Find where the given text appears and provide that cell's center as [X, Y] coordinate. 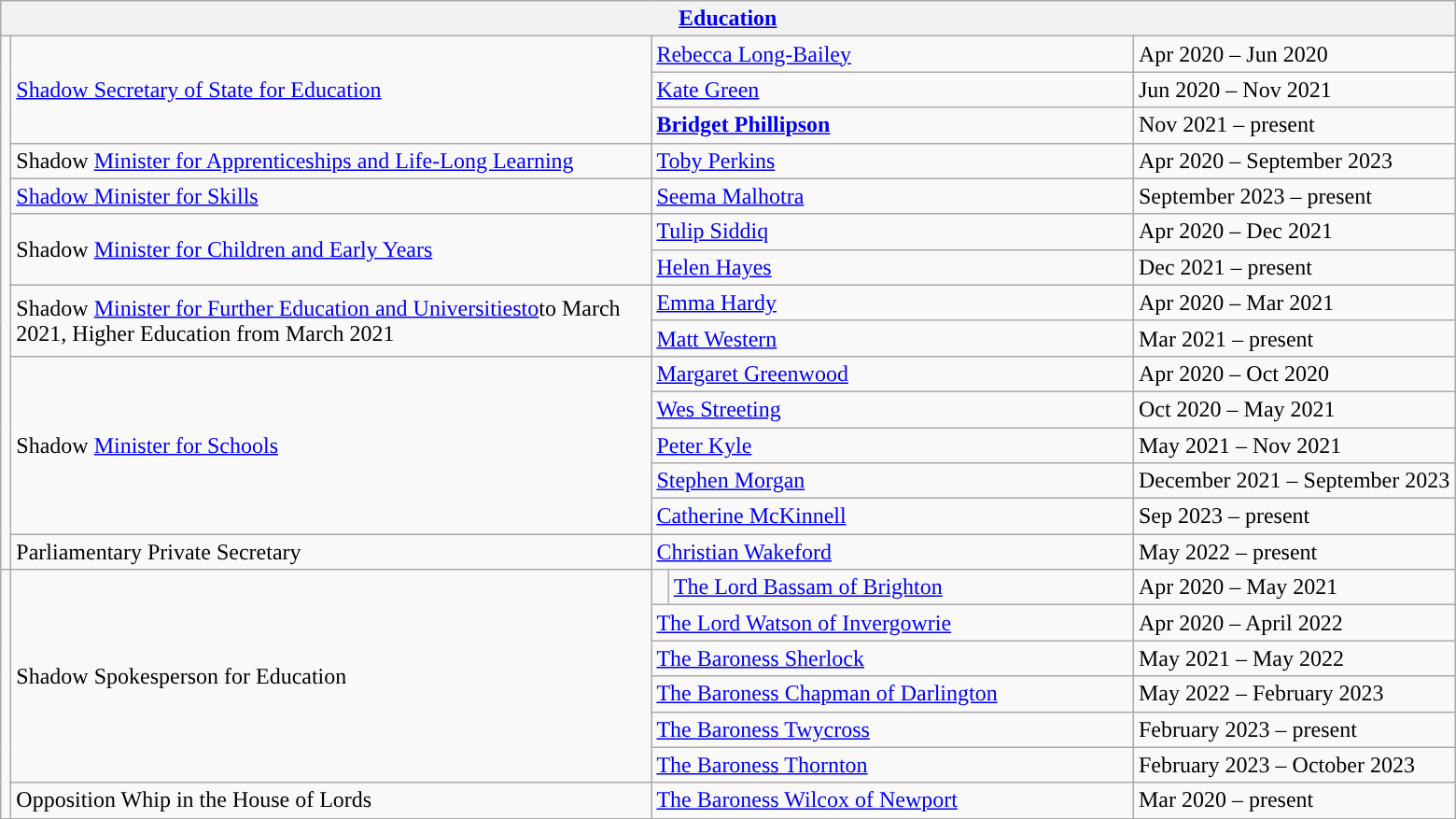
Toby Perkins [892, 161]
The Lord Bassam of Brighton [901, 587]
The Baroness Twycross [892, 729]
Oct 2020 – May 2021 [1294, 409]
Shadow Minister for Children and Early Years [331, 249]
May 2022 – present [1294, 552]
Apr 2020 – April 2022 [1294, 623]
Apr 2020 – May 2021 [1294, 587]
Shadow Minister for Schools [331, 445]
Apr 2020 – September 2023 [1294, 161]
May 2021 – May 2022 [1294, 658]
Apr 2020 – Mar 2021 [1294, 303]
Shadow Spokesperson for Education [331, 676]
Matt Western [892, 338]
Margaret Greenwood [892, 374]
Mar 2020 – present [1294, 800]
Apr 2020 – Jun 2020 [1294, 54]
Bridget Phillipson [892, 125]
May 2021 – Nov 2021 [1294, 445]
February 2023 – present [1294, 729]
Sep 2023 – present [1294, 516]
September 2023 – present [1294, 196]
February 2023 – October 2023 [1294, 765]
Christian Wakeford [892, 552]
Shadow Minister for Further Education and Universitiestoto March 2021, Higher Education from March 2021 [331, 320]
The Baroness Thornton [892, 765]
Shadow Minister for Apprenticeships and Life-Long Learning [331, 161]
Peter Kyle [892, 445]
Wes Streeting [892, 409]
Nov 2021 – present [1294, 125]
Parliamentary Private Secretary [331, 552]
Seema Malhotra [892, 196]
May 2022 – February 2023 [1294, 694]
Shadow Secretary of State for Education [331, 90]
Stephen Morgan [892, 481]
The Baroness Sherlock [892, 658]
Apr 2020 – Dec 2021 [1294, 232]
Education [728, 19]
Catherine McKinnell [892, 516]
Kate Green [892, 90]
Helen Hayes [892, 267]
The Baroness Chapman of Darlington [892, 694]
The Baroness Wilcox of Newport [892, 800]
Mar 2021 – present [1294, 338]
Tulip Siddiq [892, 232]
Opposition Whip in the House of Lords [331, 800]
Emma Hardy [892, 303]
Dec 2021 – present [1294, 267]
Shadow Minister for Skills [331, 196]
Apr 2020 – Oct 2020 [1294, 374]
The Lord Watson of Invergowrie [892, 623]
Jun 2020 – Nov 2021 [1294, 90]
Rebecca Long-Bailey [892, 54]
December 2021 – September 2023 [1294, 481]
